Scan for the cell matching the given text and deliver its [X, Y] coordinate at center. 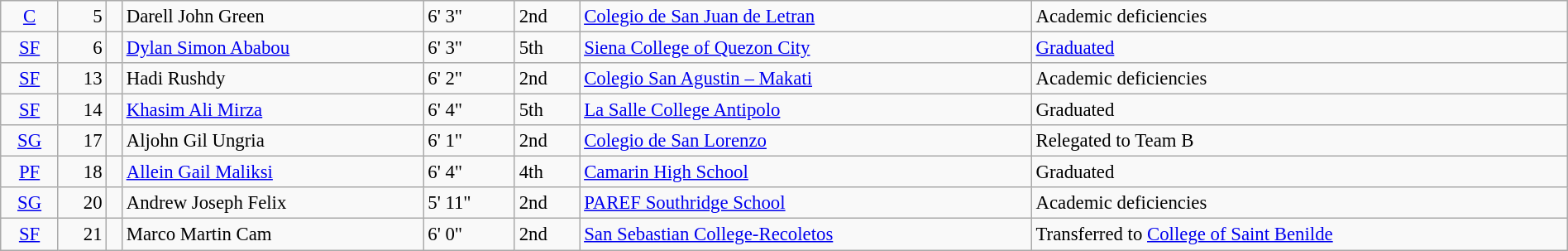
5 [82, 17]
Colegio de San Juan de Letran [806, 17]
4th [547, 172]
6' 0" [469, 234]
San Sebastian College-Recoletos [806, 234]
21 [82, 234]
Colegio San Agustin – Makati [806, 79]
Hadi Rushdy [273, 79]
Marco Martin Cam [273, 234]
14 [82, 110]
Khasim Ali Mirza [273, 110]
PAREF Southridge School [806, 203]
Andrew Joseph Felix [273, 203]
13 [82, 79]
6 [82, 48]
18 [82, 172]
Camarin High School [806, 172]
Transferred to College of Saint Benilde [1299, 234]
Dylan Simon Ababou [273, 48]
Siena College of Quezon City [806, 48]
Aljohn Gil Ungria [273, 141]
Relegated to Team B [1299, 141]
6' 2" [469, 79]
5' 11" [469, 203]
6' 1" [469, 141]
PF [30, 172]
Colegio de San Lorenzo [806, 141]
C [30, 17]
La Salle College Antipolo [806, 110]
Allein Gail Maliksi [273, 172]
Darell John Green [273, 17]
17 [82, 141]
20 [82, 203]
